Return the (x, y) coordinate for the center point of the cell that contains the specified text.  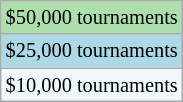
$10,000 tournaments (92, 85)
$50,000 tournaments (92, 17)
$25,000 tournaments (92, 51)
